Return the (X, Y) coordinate for the center point of the cell that contains the specified text.  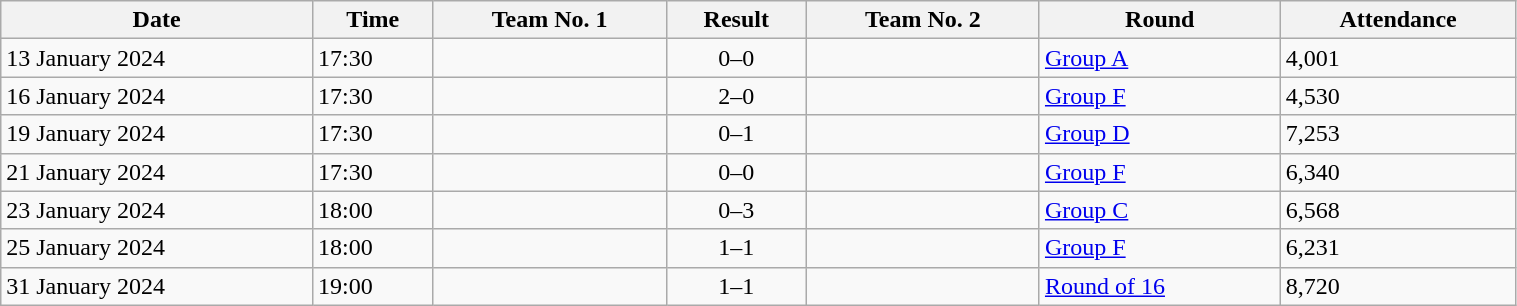
21 January 2024 (157, 172)
Time (372, 20)
Result (736, 20)
7,253 (1398, 134)
Group A (1160, 58)
Team No. 1 (550, 20)
23 January 2024 (157, 210)
4,530 (1398, 96)
13 January 2024 (157, 58)
16 January 2024 (157, 96)
Round (1160, 20)
6,340 (1398, 172)
25 January 2024 (157, 248)
6,231 (1398, 248)
Group D (1160, 134)
Team No. 2 (922, 20)
4,001 (1398, 58)
Attendance (1398, 20)
0–3 (736, 210)
2–0 (736, 96)
Round of 16 (1160, 286)
19:00 (372, 286)
31 January 2024 (157, 286)
19 January 2024 (157, 134)
Date (157, 20)
0–1 (736, 134)
8,720 (1398, 286)
6,568 (1398, 210)
Group C (1160, 210)
